Output the (x, y) coordinate of the center of the cell containing the given text.  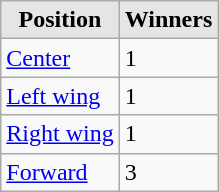
Forward (60, 172)
Winners (168, 20)
Position (60, 20)
Left wing (60, 96)
Center (60, 58)
Right wing (60, 134)
3 (168, 172)
